Extract the (x, y) coordinate from the center of the cell holding the provided text.  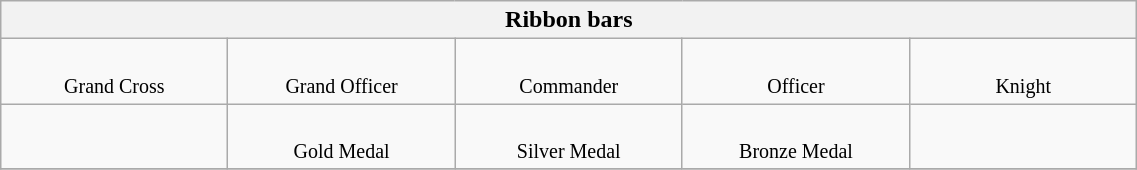
Gold Medal (342, 136)
Grand Officer (342, 72)
Knight (1024, 72)
Silver Medal (568, 136)
Grand Cross (114, 72)
Bronze Medal (796, 136)
Ribbon bars (569, 20)
Commander (568, 72)
Officer (796, 72)
